Find where the given text appears and provide that cell's center as [x, y] coordinate. 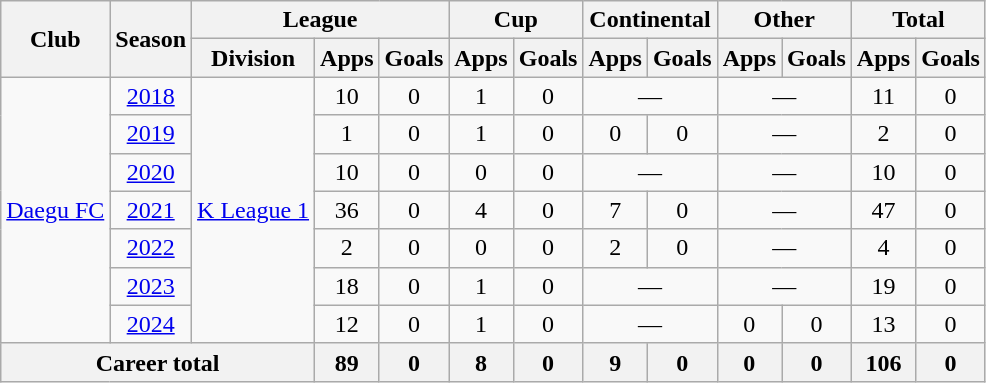
18 [347, 286]
8 [481, 362]
9 [615, 362]
7 [615, 210]
2018 [151, 96]
11 [883, 96]
2023 [151, 286]
19 [883, 286]
2024 [151, 324]
Season [151, 39]
36 [347, 210]
2019 [151, 134]
Career total [158, 362]
12 [347, 324]
Continental [650, 20]
89 [347, 362]
13 [883, 324]
Cup [516, 20]
Daegu FC [56, 210]
Total [918, 20]
106 [883, 362]
2021 [151, 210]
League [320, 20]
Club [56, 39]
Other [784, 20]
47 [883, 210]
2022 [151, 248]
K League 1 [254, 210]
Division [254, 58]
2020 [151, 172]
